Extract the (x, y) coordinate from the center of the cell holding the provided text.  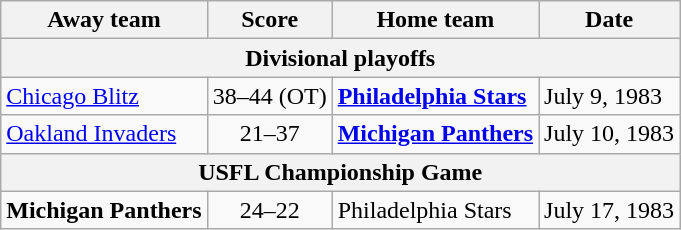
Date (610, 20)
21–37 (270, 134)
Score (270, 20)
Chicago Blitz (104, 96)
Home team (435, 20)
July 17, 1983 (610, 210)
Divisional playoffs (340, 58)
Oakland Invaders (104, 134)
Away team (104, 20)
July 10, 1983 (610, 134)
24–22 (270, 210)
USFL Championship Game (340, 172)
July 9, 1983 (610, 96)
38–44 (OT) (270, 96)
